Extract the [X, Y] coordinate from the center of the cell holding the provided text.  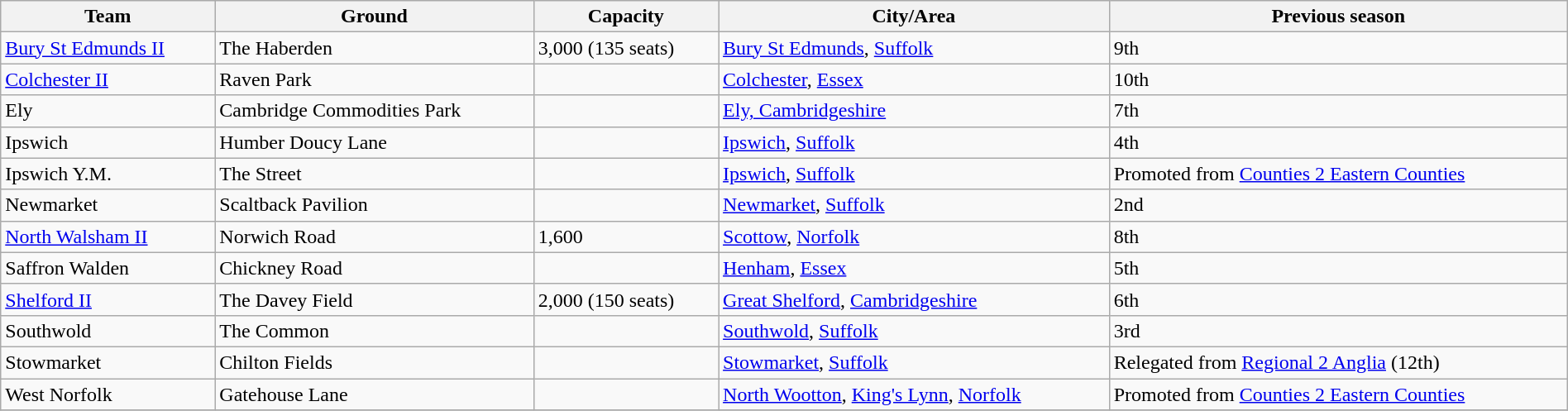
Colchester, Essex [915, 79]
Southwold [108, 331]
Newmarket, Suffolk [915, 205]
2,000 (150 seats) [625, 299]
Chickney Road [374, 268]
Scottow, Norfolk [915, 237]
Bury St Edmunds II [108, 48]
Relegated from Regional 2 Anglia (12th) [1338, 362]
The Common [374, 331]
Southwold, Suffolk [915, 331]
Saffron Walden [108, 268]
City/Area [915, 17]
Stowmarket, Suffolk [915, 362]
1,600 [625, 237]
3,000 (135 seats) [625, 48]
Norwich Road [374, 237]
The Street [374, 174]
7th [1338, 111]
Ipswich Y.M. [108, 174]
Ely [108, 111]
4th [1338, 142]
Henham, Essex [915, 268]
Previous season [1338, 17]
Raven Park [374, 79]
Scaltback Pavilion [374, 205]
6th [1338, 299]
Ground [374, 17]
Stowmarket [108, 362]
Gatehouse Lane [374, 394]
North Walsham II [108, 237]
The Haberden [374, 48]
Cambridge Commodities Park [374, 111]
5th [1338, 268]
3rd [1338, 331]
8th [1338, 237]
Humber Doucy Lane [374, 142]
Newmarket [108, 205]
Ipswich [108, 142]
Capacity [625, 17]
10th [1338, 79]
North Wootton, King's Lynn, Norfolk [915, 394]
2nd [1338, 205]
Team [108, 17]
Chilton Fields [374, 362]
Ely, Cambridgeshire [915, 111]
Great Shelford, Cambridgeshire [915, 299]
9th [1338, 48]
Bury St Edmunds, Suffolk [915, 48]
West Norfolk [108, 394]
Colchester II [108, 79]
The Davey Field [374, 299]
Shelford II [108, 299]
